Extract the (x, y) coordinate from the center of the cell holding the provided text.  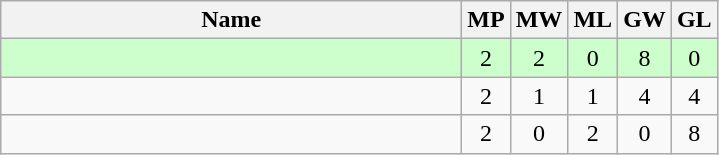
GW (645, 20)
MW (539, 20)
GL (694, 20)
MP (486, 20)
Name (232, 20)
ML (593, 20)
